From the cell containing the given text, extract its center point as [x, y] coordinate. 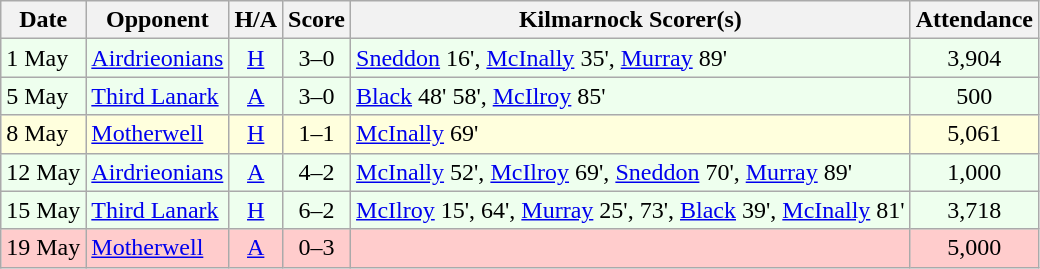
1–1 [317, 134]
3,718 [974, 210]
6–2 [317, 210]
1,000 [974, 172]
5,061 [974, 134]
McInally 52', McIlroy 69', Sneddon 70', Murray 89' [631, 172]
1 May [44, 58]
0–3 [317, 248]
4–2 [317, 172]
Kilmarnock Scorer(s) [631, 20]
19 May [44, 248]
Score [317, 20]
McIlroy 15', 64', Murray 25', 73', Black 39', McInally 81' [631, 210]
Date [44, 20]
500 [974, 96]
8 May [44, 134]
3,904 [974, 58]
12 May [44, 172]
Sneddon 16', McInally 35', Murray 89' [631, 58]
Black 48' 58', McIlroy 85' [631, 96]
5 May [44, 96]
Attendance [974, 20]
McInally 69' [631, 134]
Opponent [158, 20]
15 May [44, 210]
5,000 [974, 248]
H/A [256, 20]
